Pinpoint the cell where the given text exists, returning its (X, Y) midpoint coordinate. 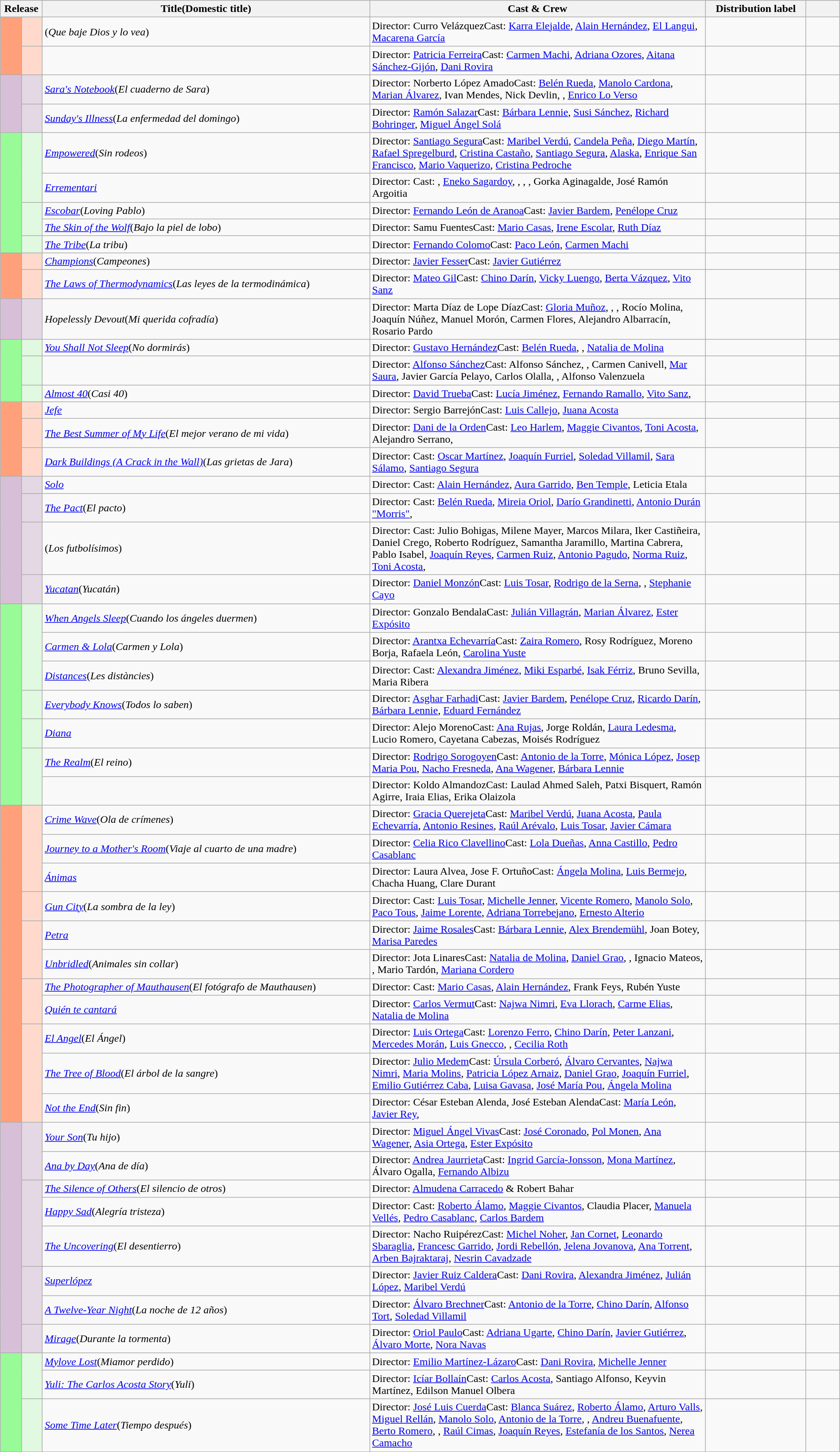
Yuli: The Carlos Acosta Story(Yuli) (206, 1384)
Distances(Les distàncies) (206, 675)
The Laws of Thermodynamics(Las leyes de la termodinámica) (206, 284)
Director: Álvaro BrechnerCast: Antonio de la Torre, Chino Darín, Alfonso Tort, Soledad Villamil (537, 1310)
Director: Daniel MonzónCast: Luis Tosar, Rodrigo de la Serna, , Stephanie Cayo (537, 589)
Mirage(Durante la tormenta) (206, 1339)
Gun City(La sombra de la ley) (206, 907)
When Angels Sleep(Cuando los ángeles duermen) (206, 618)
Director: Ramón SalazarCast: Bárbara Lennie, Susi Sánchez, Richard Bohringer, Miguel Ángel Solá (537, 118)
Director: Luis OrtegaCast: Lorenzo Ferro, Chino Darín, Peter Lanzani, Mercedes Morán, Luis Gnecco, , Cecilia Roth (537, 1039)
Director: Cast: Roberto Álamo, Maggie Civantos, Claudia Placer, Manuela Vellés, Pedro Casablanc, Carlos Bardem (537, 1211)
Director: Gustavo HernándezCast: Belén Rueda, , Natalia de Molina (537, 348)
The Pact(El pacto) (206, 508)
The Tree of Blood(El árbol de la sangre) (206, 1073)
The Best Summer of My Life(El mejor verano de mi vida) (206, 433)
Director: César Esteban Alenda, José Esteban AlendaCast: María León, Javier Rey, (537, 1108)
Director: Dani de la OrdenCast: Leo Harlem, Maggie Civantos, Toni Acosta, Alejandro Serrano, (537, 433)
Sara's Notebook(El cuaderno de Sara) (206, 90)
Director: Cast: Belén Rueda, Mireia Oriol, Darío Grandinetti, Antonio Durán "Morris", (537, 508)
Happy Sad(Alegría tristeza) (206, 1211)
Empowered(Sin rodeos) (206, 153)
Director: Fernando ColomoCast: Paco León, Carmen Machi (537, 244)
Some Time Later(Tiempo después) (206, 1425)
Director: Gonzalo BendalaCast: Julián Villagrán, Marian Álvarez, Ester Expósito (537, 618)
Ana by Day(Ana de día) (206, 1165)
Your Son(Tu hijo) (206, 1137)
Errementari (206, 188)
Ánimas (206, 877)
Director: Norberto López AmadoCast: Belén Rueda, Manolo Cardona, Marian Álvarez, Ivan Mendes, Nick Devlin, , Enrico Lo Verso (537, 90)
Escobar(Loving Pablo) (206, 210)
Carmen & Lola(Carmen y Lola) (206, 647)
The Photographer of Mauthausen(El fotógrafo de Mauthausen) (206, 987)
Not the End(Sin fin) (206, 1108)
Director: Cast: Alain Hernández, Aura Garrido, Ben Temple, Leticia Etala (537, 485)
Dark Buildings (A Crack in the Wall)(Las grietas de Jara) (206, 462)
Mylove Lost(Miamor perdido) (206, 1362)
(Los futbolísimos) (206, 549)
Diana (206, 733)
The Tribe(La tribu) (206, 244)
Everybody Knows(Todos lo saben) (206, 705)
Director: Oriol PauloCast: Adriana Ugarte, Chino Darín, Javier Gutiérrez, Álvaro Morte, Nora Navas (537, 1339)
Director: Koldo AlmandozCast: Laulad Ahmed Saleh, Patxi Bisquert, Ramón Agirre, Iraia Elias, Erika Olaizola (537, 791)
Director: Javier FesserCast: Javier Gutiérrez (537, 261)
Superlópez (206, 1281)
Director: Alfonso SánchezCast: Alfonso Sánchez, , Carmen Canivell, Mar Saura, Javier García Pelayo, Carlos Olalla, , Alfonso Valenzuela (537, 370)
Director: Samu FuentesCast: Mario Casas, Irene Escolar, Ruth Díaz (537, 227)
Director: Arantxa EchevarríaCast: Zaira Romero, Rosy Rodríguez, Moreno Borja, Rafaela León, Carolina Yuste (537, 647)
Almost 40(Casi 40) (206, 393)
Jefe (206, 410)
Director: Rodrigo SorogoyenCast: Antonio de la Torre, Mónica López, Josep Maria Pou, Nacho Fresneda, Ana Wagener, Bárbara Lennie (537, 762)
Director: Cast: Mario Casas, Alain Hernández, Frank Feys, Rubén Yuste (537, 987)
Hopelessly Devout(Mi querida cofradía) (206, 319)
Director: Celia Rico ClavellinoCast: Lola Dueñas, Anna Castillo, Pedro Casablanc (537, 849)
Director: Almudena Carracedo & Robert Bahar (537, 1188)
A Twelve-Year Night(La noche de 12 años) (206, 1310)
Quién te cantará (206, 1009)
Director: Laura Alvea, Jose F. OrtuñoCast: Ángela Molina, Luis Bermejo, Chacha Huang, Clare Durant (537, 877)
Director: Cast: Alexandra Jiménez, Miki Esparbé, Isak Férriz, Bruno Sevilla, Maria Ribera (537, 675)
Director: Patricia FerreiraCast: Carmen Machi, Adriana Ozores, Aitana Sánchez-Gijón, Dani Rovira (537, 60)
Director: Jaime RosalesCast: Bárbara Lennie, Alex Brendemühl, Joan Botey, Marisa Paredes (537, 935)
Director: Fernando León de AranoaCast: Javier Bardem, Penélope Cruz (537, 210)
The Skin of the Wolf(Bajo la piel de lobo) (206, 227)
Sunday's Illness(La enfermedad del domingo) (206, 118)
Director: Gracia QuerejetaCast: Maribel Verdú, Juana Acosta, Paula Echevarría, Antonio Resines, Raúl Arévalo, Luis Tosar, Javier Cámara (537, 820)
Director: Jota LinaresCast: Natalia de Molina, Daniel Grao, , Ignacio Mateos, , Mario Tardón, Mariana Cordero (537, 964)
Director: Alejo MorenoCast: Ana Rujas, Jorge Roldán, Laura Ledesma, Lucio Romero, Cayetana Cabezas, Moisés Rodríguez (537, 733)
Release (21, 9)
Director: Andrea JaurrietaCast: Ingrid García-Jonsson, Mona Martínez, Álvaro Ogalla, Fernando Albizu (537, 1165)
Cast & Crew (537, 9)
(Que baje Dios y lo vea) (206, 32)
Solo (206, 485)
Petra (206, 935)
Crime Wave(Ola de crímenes) (206, 820)
Director: David TruebaCast: Lucía Jiménez, Fernando Ramallo, Vito Sanz, (537, 393)
Director: Icíar BollaínCast: Carlos Acosta, Santiago Alfonso, Keyvin Martínez, Edilson Manuel Olbera (537, 1384)
Director: Cast: , Eneko Sagardoy, , , , Gorka Aginagalde, José Ramón Argoitia (537, 188)
El Angel(El Ángel) (206, 1039)
Director: Javier Ruiz CalderaCast: Dani Rovira, Alexandra Jiménez, Julián López, Maribel Verdú (537, 1281)
Director: Emilio Martínez-LázaroCast: Dani Rovira, Michelle Jenner (537, 1362)
You Shall Not Sleep(No dormirás) (206, 348)
Unbridled(Animales sin collar) (206, 964)
The Uncovering(El desentierro) (206, 1246)
Director: Miguel Ángel VivasCast: José Coronado, Pol Monen, Ana Wagener, Asia Ortega, Ester Expósito (537, 1137)
Director: Carlos VermutCast: Najwa Nimri, Eva Llorach, Carme Elias, Natalia de Molina (537, 1009)
Title(Domestic title) (206, 9)
Yucatan(Yucatán) (206, 589)
The Realm(El reino) (206, 762)
Director: Cast: Oscar Martínez, Joaquín Furriel, Soledad Villamil, Sara Sálamo, Santiago Segura (537, 462)
Champions(Campeones) (206, 261)
The Silence of Others(El silencio de otros) (206, 1188)
Director: Curro VelázquezCast: Karra Elejalde, Alain Hernández, El Langui, Macarena García (537, 32)
Director: Mateo GilCast: Chino Darín, Vicky Luengo, Berta Vázquez, Vito Sanz (537, 284)
Director: Asghar FarhadiCast: Javier Bardem, Penélope Cruz, Ricardo Darín, Bárbara Lennie, Eduard Fernández (537, 705)
Director: Sergio BarrejónCast: Luis Callejo, Juana Acosta (537, 410)
Director: Cast: Luis Tosar, Michelle Jenner, Vicente Romero, Manolo Solo, Paco Tous, Jaime Lorente, Adriana Torrebejano, Ernesto Alterio (537, 907)
Journey to a Mother's Room(Viaje al cuarto de una madre) (206, 849)
Distribution label (756, 9)
